For the text-containing cell, return its midpoint in [X, Y] coordinate format. 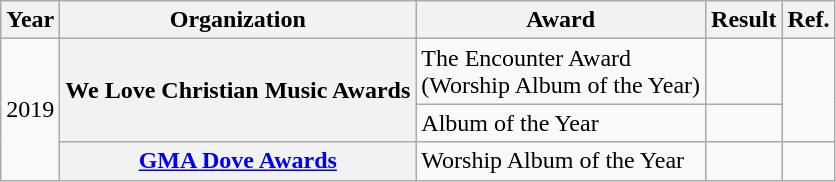
GMA Dove Awards [238, 161]
We Love Christian Music Awards [238, 90]
Worship Album of the Year [561, 161]
2019 [30, 110]
Organization [238, 20]
Result [744, 20]
Album of the Year [561, 123]
Year [30, 20]
The Encounter Award (Worship Album of the Year) [561, 72]
Ref. [808, 20]
Award [561, 20]
